Output the [X, Y] coordinate of the center of the cell containing the given text.  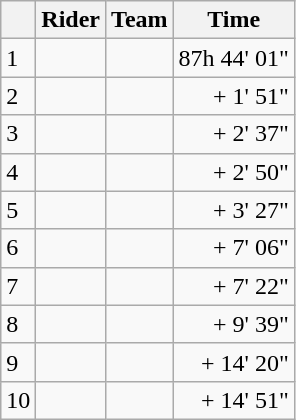
3 [18, 134]
10 [18, 400]
+ 7' 06" [234, 248]
87h 44' 01" [234, 58]
5 [18, 210]
+ 2' 37" [234, 134]
+ 9' 39" [234, 324]
+ 7' 22" [234, 286]
+ 14' 51" [234, 400]
7 [18, 286]
9 [18, 362]
+ 14' 20" [234, 362]
Team [140, 20]
Rider [71, 20]
+ 2' 50" [234, 172]
2 [18, 96]
+ 1' 51" [234, 96]
Time [234, 20]
6 [18, 248]
4 [18, 172]
8 [18, 324]
1 [18, 58]
+ 3' 27" [234, 210]
